Detect which cell encompasses the target text, then output its [X, Y] center coordinate. 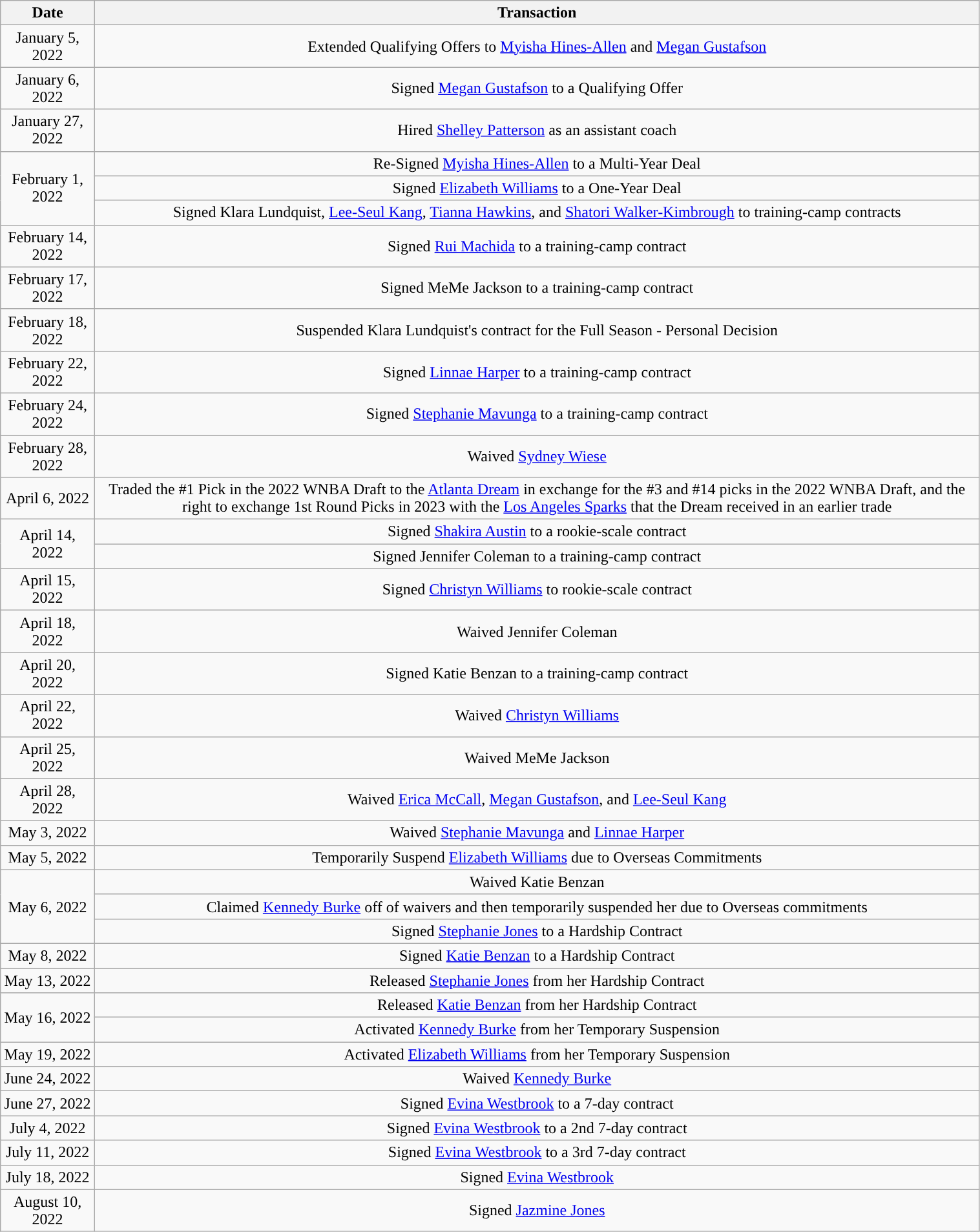
Claimed Kennedy Burke off of waivers and then temporarily suspended her due to Overseas commitments [537, 906]
May 6, 2022 [48, 906]
Signed Evina Westbrook [537, 1177]
April 22, 2022 [48, 716]
Extended Qualifying Offers to Myisha Hines-Allen and Megan Gustafson [537, 47]
Signed Stephanie Jones to a Hardship Contract [537, 931]
Released Katie Benzan from her Hardship Contract [537, 1005]
May 3, 2022 [48, 833]
February 28, 2022 [48, 456]
April 25, 2022 [48, 757]
Date [48, 13]
April 14, 2022 [48, 544]
Released Stephanie Jones from her Hardship Contract [537, 980]
April 20, 2022 [48, 673]
January 6, 2022 [48, 88]
Signed Elizabeth Williams to a One-Year Deal [537, 188]
July 4, 2022 [48, 1128]
Signed Jazmine Jones [537, 1211]
February 14, 2022 [48, 245]
April 28, 2022 [48, 800]
February 1, 2022 [48, 188]
Transaction [537, 13]
Signed MeMe Jackson to a training-camp contract [537, 288]
February 18, 2022 [48, 329]
April 18, 2022 [48, 632]
February 24, 2022 [48, 413]
Waived Erica McCall, Megan Gustafson, and Lee-Seul Kang [537, 800]
Activated Elizabeth Williams from her Temporary Suspension [537, 1054]
July 18, 2022 [48, 1177]
May 16, 2022 [48, 1018]
Waived Stephanie Mavunga and Linnae Harper [537, 833]
June 27, 2022 [48, 1103]
Signed Stephanie Mavunga to a training-camp contract [537, 413]
January 27, 2022 [48, 131]
Signed Evina Westbrook to a 7-day contract [537, 1103]
Suspended Klara Lundquist's contract for the Full Season - Personal Decision [537, 329]
Waived Jennifer Coleman [537, 632]
Signed Evina Westbrook to a 3rd 7-day contract [537, 1153]
February 17, 2022 [48, 288]
April 15, 2022 [48, 589]
Activated Kennedy Burke from her Temporary Suspension [537, 1030]
July 11, 2022 [48, 1153]
Signed Linnae Harper to a training-camp contract [537, 372]
Hired Shelley Patterson as an assistant coach [537, 131]
Signed Katie Benzan to a Hardship Contract [537, 955]
Waived Kennedy Burke [537, 1079]
May 5, 2022 [48, 857]
Signed Evina Westbrook to a 2nd 7-day contract [537, 1128]
Waived MeMe Jackson [537, 757]
April 6, 2022 [48, 499]
May 13, 2022 [48, 980]
Signed Christyn Williams to rookie-scale contract [537, 589]
Signed Katie Benzan to a training-camp contract [537, 673]
August 10, 2022 [48, 1211]
February 22, 2022 [48, 372]
Signed Megan Gustafson to a Qualifying Offer [537, 88]
Waived Katie Benzan [537, 882]
Signed Klara Lundquist, Lee-Seul Kang, Tianna Hawkins, and Shatori Walker-Kimbrough to training-camp contracts [537, 213]
Waived Christyn Williams [537, 716]
January 5, 2022 [48, 47]
May 19, 2022 [48, 1054]
Temporarily Suspend Elizabeth Williams due to Overseas Commitments [537, 857]
Signed Shakira Austin to a rookie-scale contract [537, 532]
Re-Signed Myisha Hines-Allen to a Multi-Year Deal [537, 163]
May 8, 2022 [48, 955]
Signed Jennifer Coleman to a training-camp contract [537, 556]
Signed Rui Machida to a training-camp contract [537, 245]
Waived Sydney Wiese [537, 456]
June 24, 2022 [48, 1079]
